Extract the (X, Y) coordinate from the center of the cell holding the provided text.  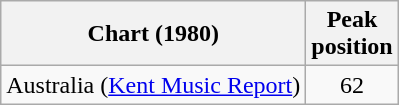
Chart (1980) (154, 34)
Peakposition (352, 34)
Australia (Kent Music Report) (154, 85)
62 (352, 85)
